For the text-containing cell, return its midpoint in [x, y] coordinate format. 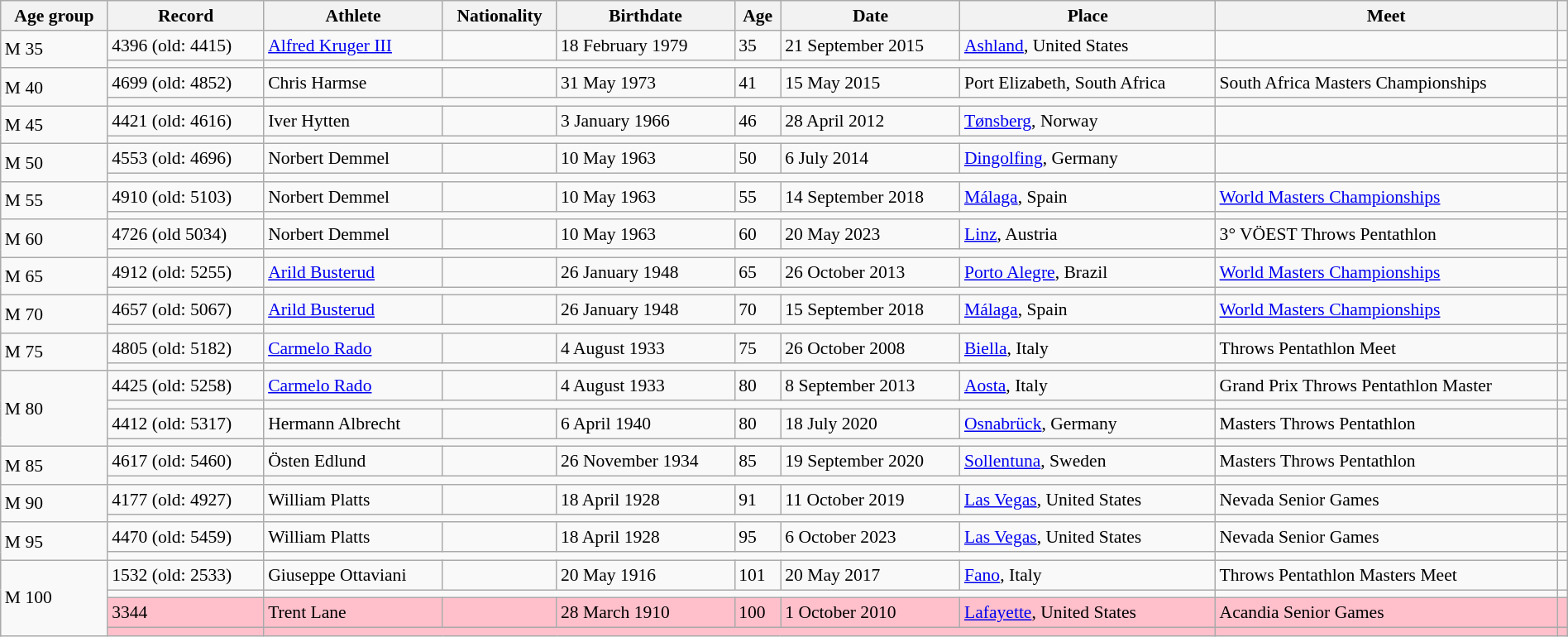
Acandia Senior Games [1386, 613]
91 [758, 500]
Fano, Italy [1088, 575]
20 May 2023 [870, 235]
M 50 [55, 163]
28 April 2012 [870, 121]
M 75 [55, 352]
Throws Pentathlon Meet [1386, 348]
1532 (old: 2533) [185, 575]
6 October 2023 [870, 538]
Port Elizabeth, South Africa [1088, 84]
31 May 1973 [645, 84]
41 [758, 84]
4421 (old: 4616) [185, 121]
M 45 [55, 125]
4805 (old: 5182) [185, 348]
14 September 2018 [870, 197]
19 September 2020 [870, 462]
4912 (old: 5255) [185, 272]
Date [870, 16]
46 [758, 121]
Dingolfing, Germany [1088, 159]
28 March 1910 [645, 613]
101 [758, 575]
100 [758, 613]
M 65 [55, 276]
Chris Harmse [353, 84]
Östen Edlund [353, 462]
M 85 [55, 466]
8 September 2013 [870, 386]
4425 (old: 5258) [185, 386]
M 55 [55, 201]
Place [1088, 16]
4617 (old: 5460) [185, 462]
95 [758, 538]
South Africa Masters Championships [1386, 84]
Aosta, Italy [1088, 386]
Record [185, 16]
3° VÖEST Throws Pentathlon [1386, 235]
Tønsberg, Norway [1088, 121]
Birthdate [645, 16]
Biella, Italy [1088, 348]
M 95 [55, 542]
65 [758, 272]
Nationality [500, 16]
4726 (old 5034) [185, 235]
60 [758, 235]
35 [758, 45]
Alfred Kruger III [353, 45]
4177 (old: 4927) [185, 500]
3 January 1966 [645, 121]
Meet [1386, 16]
Lafayette, United States [1088, 613]
26 October 2013 [870, 272]
Throws Pentathlon Masters Meet [1386, 575]
4553 (old: 4696) [185, 159]
Athlete [353, 16]
4412 (old: 5317) [185, 424]
4657 (old: 5067) [185, 310]
20 May 2017 [870, 575]
3344 [185, 613]
11 October 2019 [870, 500]
20 May 1916 [645, 575]
M 35 [55, 50]
M 90 [55, 504]
15 September 2018 [870, 310]
4910 (old: 5103) [185, 197]
70 [758, 310]
M 40 [55, 88]
M 80 [55, 409]
26 October 2008 [870, 348]
4699 (old: 4852) [185, 84]
Sollentuna, Sweden [1088, 462]
4396 (old: 4415) [185, 45]
6 April 1940 [645, 424]
M 70 [55, 314]
Trent Lane [353, 613]
Grand Prix Throws Pentathlon Master [1386, 386]
Ashland, United States [1088, 45]
21 September 2015 [870, 45]
15 May 2015 [870, 84]
Age [758, 16]
M 60 [55, 239]
M 100 [55, 598]
4470 (old: 5459) [185, 538]
Hermann Albrecht [353, 424]
Osnabrück, Germany [1088, 424]
50 [758, 159]
6 July 2014 [870, 159]
75 [758, 348]
1 October 2010 [870, 613]
Linz, Austria [1088, 235]
Porto Alegre, Brazil [1088, 272]
18 February 1979 [645, 45]
Age group [55, 16]
85 [758, 462]
Iver Hytten [353, 121]
Giuseppe Ottaviani [353, 575]
18 July 2020 [870, 424]
55 [758, 197]
26 November 1934 [645, 462]
